Detect which cell encompasses the target text, then output its (x, y) center coordinate. 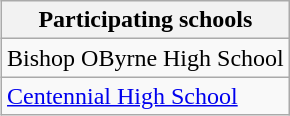
Bishop OByrne High School (146, 58)
Participating schools (146, 20)
Centennial High School (146, 96)
